Provide the (X, Y) coordinate of the cell's center where the given text is located.  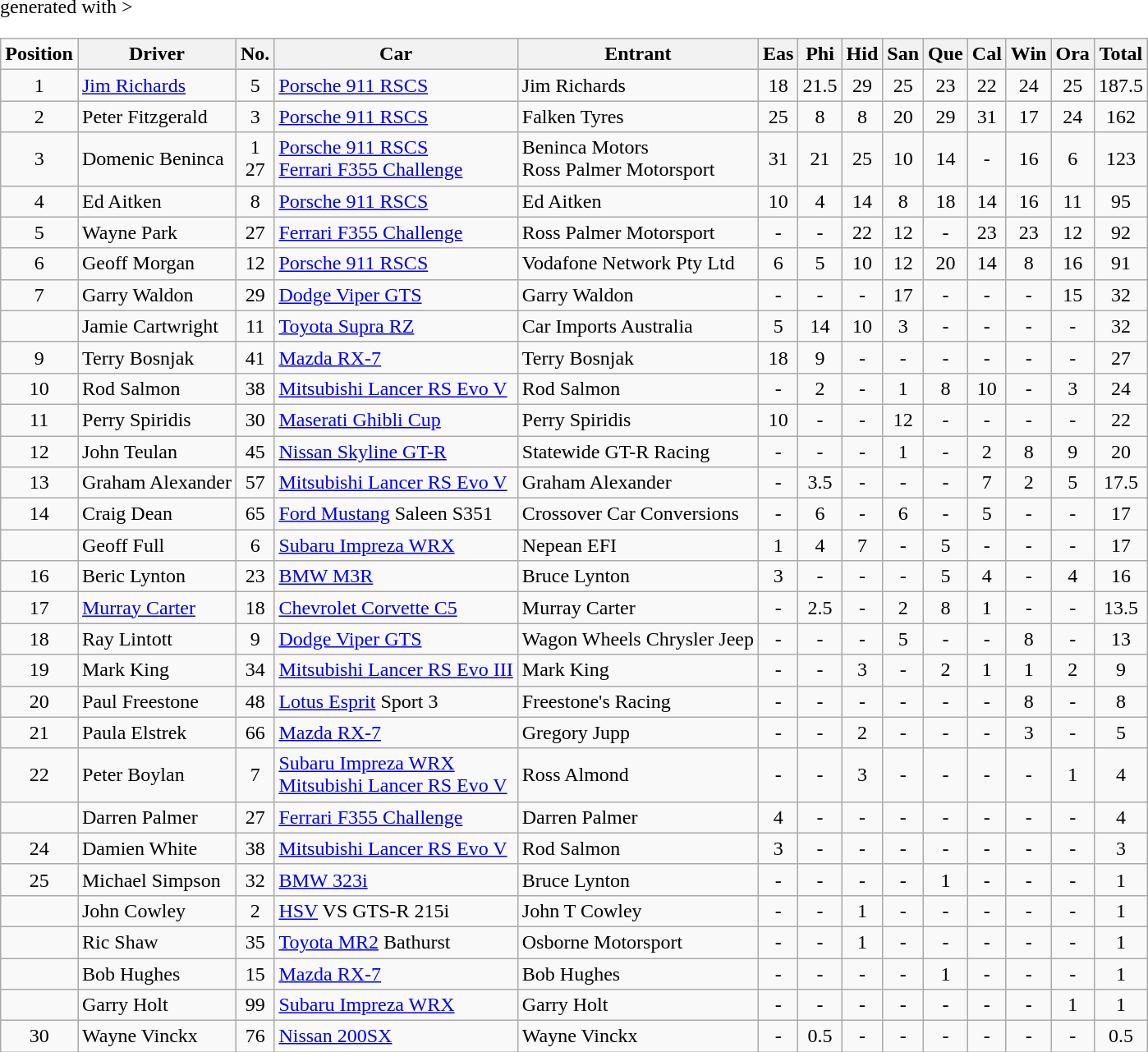
Osborne Motorsport (637, 942)
Phi (820, 54)
187.5 (1120, 85)
BMW M3R (396, 577)
Toyota Supra RZ (396, 326)
41 (255, 357)
Chevrolet Corvette C5 (396, 608)
BMW 323i (396, 880)
35 (255, 942)
San (903, 54)
John Cowley (156, 911)
Nissan 200SX (396, 1036)
57 (255, 483)
Falken Tyres (637, 117)
Hid (862, 54)
Freestone's Racing (637, 701)
3.5 (820, 483)
99 (255, 1005)
123 (1120, 159)
92 (1120, 232)
65 (255, 514)
Win (1028, 54)
Mitsubishi Lancer RS Evo III (396, 670)
21.5 (820, 85)
Position (39, 54)
Que (946, 54)
Michael Simpson (156, 880)
Beninca Motors Ross Palmer Motorsport (637, 159)
45 (255, 451)
Domenic Beninca (156, 159)
34 (255, 670)
48 (255, 701)
Peter Fitzgerald (156, 117)
76 (255, 1036)
Ross Almond (637, 775)
Craig Dean (156, 514)
Eas (778, 54)
Ric Shaw (156, 942)
Toyota MR2 Bathurst (396, 942)
Statewide GT-R Racing (637, 451)
Total (1120, 54)
Nepean EFI (637, 545)
Damien White (156, 848)
Gregory Jupp (637, 733)
Peter Boylan (156, 775)
17.5 (1120, 483)
HSV VS GTS-R 215i (396, 911)
Porsche 911 RSCS Ferrari F355 Challenge (396, 159)
19 (39, 670)
Vodafone Network Pty Ltd (637, 264)
Ross Palmer Motorsport (637, 232)
95 (1120, 201)
Ford Mustang Saleen S351 (396, 514)
13.5 (1120, 608)
1 27 (255, 159)
Car Imports Australia (637, 326)
Entrant (637, 54)
No. (255, 54)
Wayne Park (156, 232)
Geoff Morgan (156, 264)
Wagon Wheels Chrysler Jeep (637, 639)
91 (1120, 264)
Crossover Car Conversions (637, 514)
John Teulan (156, 451)
John T Cowley (637, 911)
Paul Freestone (156, 701)
Jamie Cartwright (156, 326)
162 (1120, 117)
Beric Lynton (156, 577)
Ora (1072, 54)
Car (396, 54)
Lotus Esprit Sport 3 (396, 701)
Paula Elstrek (156, 733)
Subaru Impreza WRX Mitsubishi Lancer RS Evo V (396, 775)
Geoff Full (156, 545)
Maserati Ghibli Cup (396, 420)
Cal (987, 54)
Driver (156, 54)
2.5 (820, 608)
Nissan Skyline GT-R (396, 451)
66 (255, 733)
Ray Lintott (156, 639)
